From the cell containing the given text, extract its center point as [X, Y] coordinate. 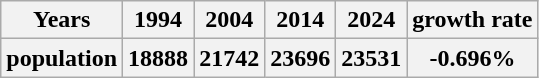
18888 [158, 58]
growth rate [472, 20]
1994 [158, 20]
23531 [372, 58]
population [62, 58]
2004 [230, 20]
2024 [372, 20]
Years [62, 20]
2014 [300, 20]
23696 [300, 58]
-0.696% [472, 58]
21742 [230, 58]
